Locate the cell with the specified text and output its [x, y] center coordinate. 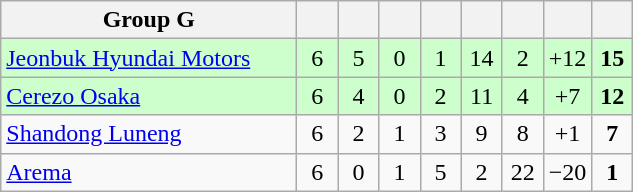
Arema [149, 172]
22 [522, 172]
+12 [568, 58]
Shandong Luneng [149, 134]
−20 [568, 172]
+7 [568, 96]
+1 [568, 134]
7 [612, 134]
15 [612, 58]
14 [482, 58]
Group G [149, 20]
Cerezo Osaka [149, 96]
9 [482, 134]
12 [612, 96]
11 [482, 96]
8 [522, 134]
Jeonbuk Hyundai Motors [149, 58]
3 [440, 134]
